Identify which cell holds the provided text, then report its [x, y] central coordinate. 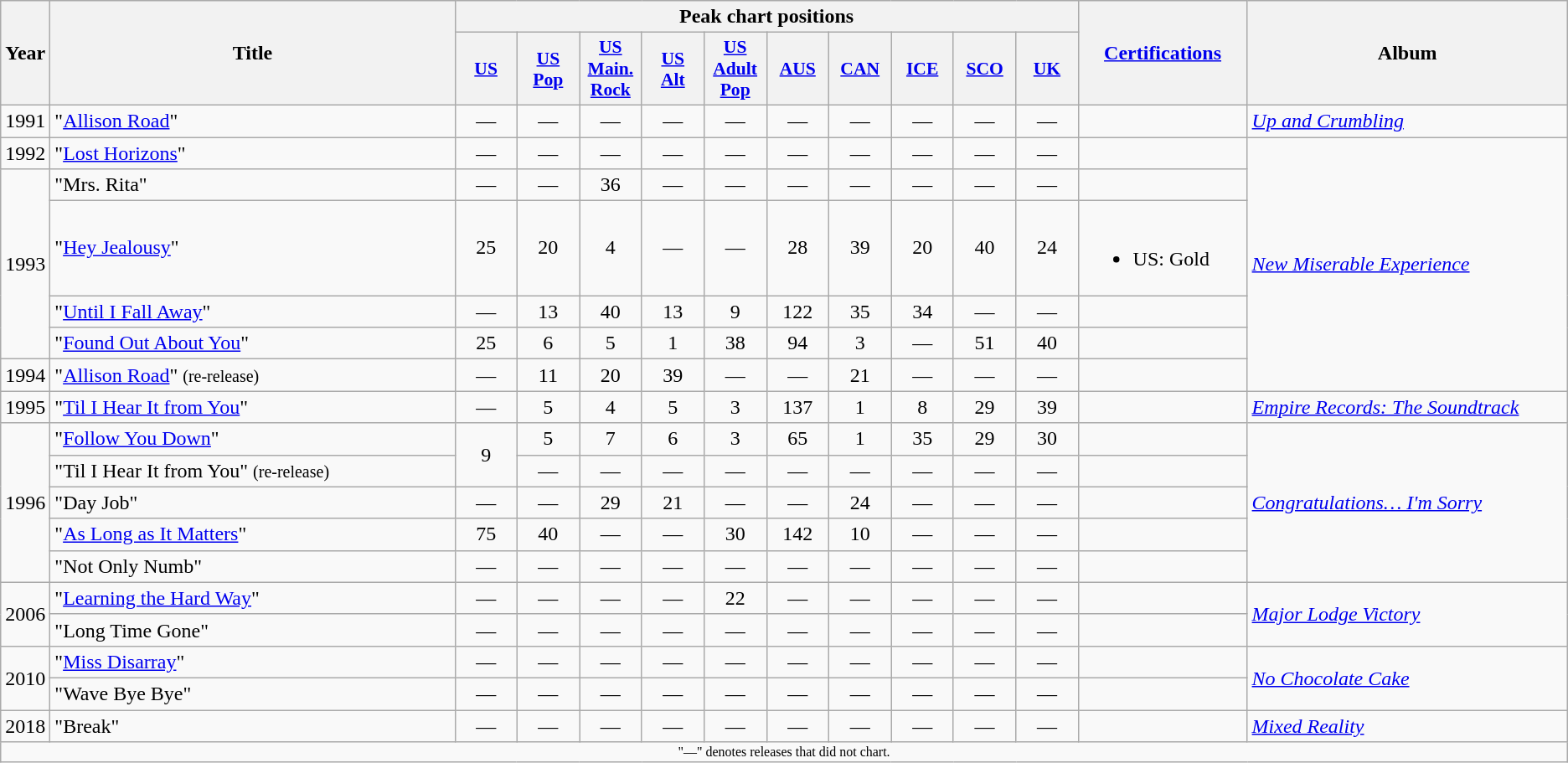
Empire Records: The Soundtrack [1407, 407]
1996 [25, 503]
34 [922, 312]
"Long Time Gone" [253, 630]
1995 [25, 407]
"Allison Road" (re-release) [253, 375]
28 [797, 248]
1993 [25, 265]
2006 [25, 614]
"Found Out About You" [253, 343]
ICE [922, 69]
Congratulations… I'm Sorry [1407, 503]
"Break" [253, 726]
AUS [797, 69]
Up and Crumbling [1407, 121]
UK [1047, 69]
"Miss Disarray" [253, 662]
75 [486, 534]
"As Long as It Matters" [253, 534]
"Until I Fall Away" [253, 312]
US [486, 69]
36 [611, 185]
"Learning the Hard Way" [253, 598]
Peak chart positions [766, 17]
Certifications [1163, 54]
Major Lodge Victory [1407, 614]
Year [25, 54]
Mixed Reality [1407, 726]
65 [797, 439]
2010 [25, 678]
"Follow You Down" [253, 439]
"Mrs. Rita" [253, 185]
11 [548, 375]
2018 [25, 726]
51 [984, 343]
US: Gold [1163, 248]
122 [797, 312]
Album [1407, 54]
1994 [25, 375]
"—" denotes releases that did not chart. [784, 752]
Title [253, 54]
142 [797, 534]
No Chocolate Cake [1407, 678]
"Til I Hear It from You" (re-release) [253, 471]
10 [859, 534]
38 [735, 343]
CAN [859, 69]
"Not Only Numb" [253, 566]
"Day Job" [253, 503]
US Pop [548, 69]
137 [797, 407]
22 [735, 598]
"Allison Road" [253, 121]
7 [611, 439]
US Adult Pop [735, 69]
"Hey Jealousy" [253, 248]
1991 [25, 121]
94 [797, 343]
New Miserable Experience [1407, 265]
"Lost Horizons" [253, 153]
"Wave Bye Bye" [253, 693]
US Main. Rock [611, 69]
SCO [984, 69]
"Til I Hear It from You" [253, 407]
1992 [25, 153]
USAlt [673, 69]
8 [922, 407]
